Provide the (X, Y) coordinate of the cell's center where the given text is located.  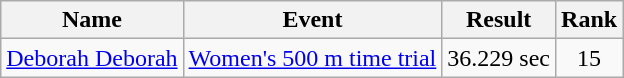
Rank (590, 20)
36.229 sec (499, 58)
15 (590, 58)
Women's 500 m time trial (312, 58)
Deborah Deborah (92, 58)
Event (312, 20)
Name (92, 20)
Result (499, 20)
